Detect which cell encompasses the target text, then output its (X, Y) center coordinate. 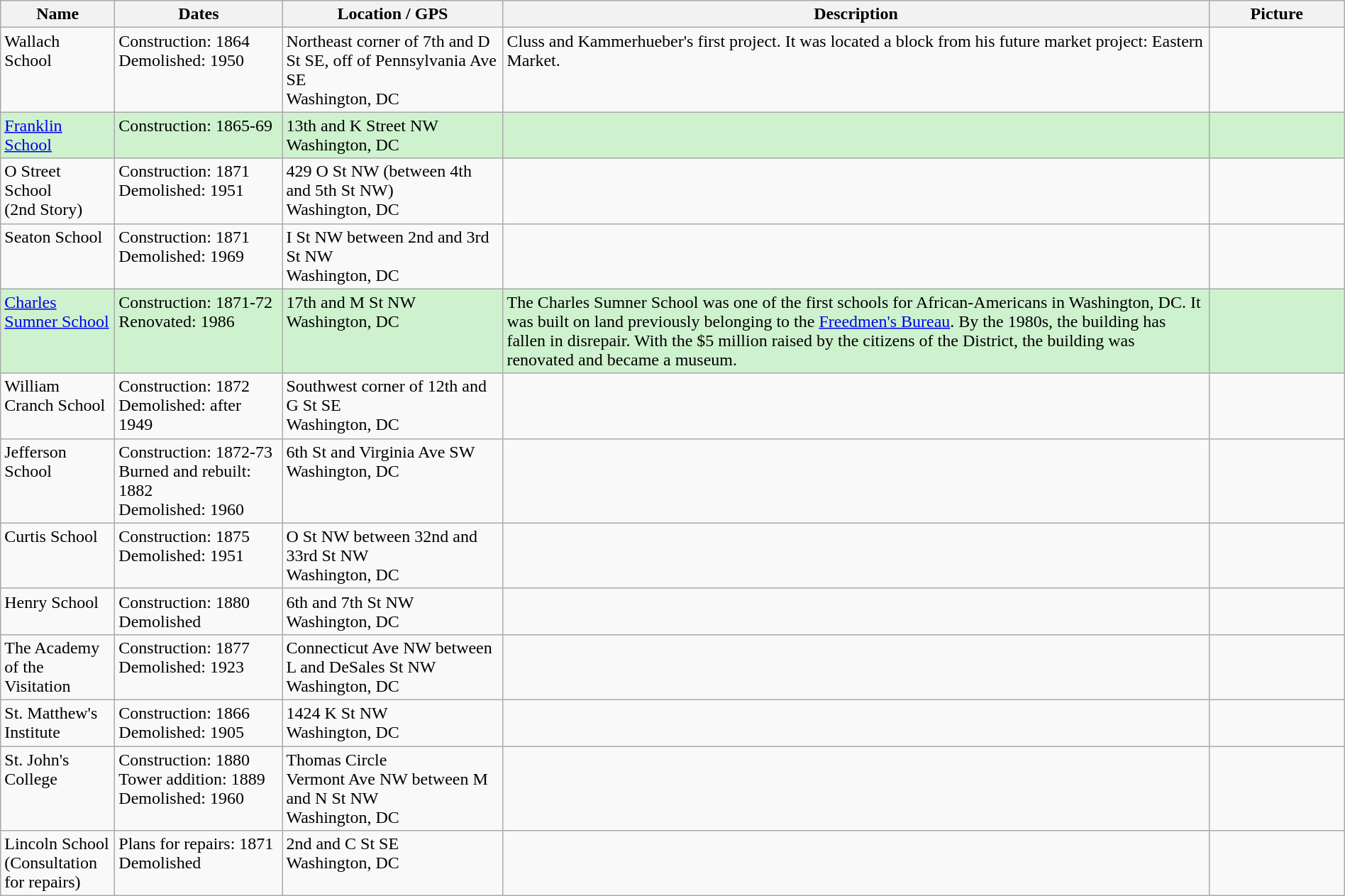
1424 K St NW Washington, DC (393, 722)
Construction: 1871 Demolished: 1969 (199, 256)
Franklin School (58, 135)
The Academy of the Visitation (58, 667)
O Street School(2nd Story) (58, 191)
Charles Sumner School (58, 331)
6th and 7th St NW Washington, DC (393, 612)
Wallach School (58, 70)
Construction: 1872 Demolished: after 1949 (199, 406)
William Cranch School (58, 406)
O St NW between 32nd and 33rd St NW Washington, DC (393, 555)
Dates (199, 14)
Southwest corner of 12th and G St SE Washington, DC (393, 406)
St. Matthew's Institute (58, 722)
Construction: 1864 Demolished: 1950 (199, 70)
Plans for repairs: 1871 Demolished (199, 863)
Construction: 1871-72 Renovated: 1986 (199, 331)
Thomas Circle Vermont Ave NW between M and N St NW Washington, DC (393, 789)
Henry School (58, 612)
Construction: 1872-73 Burned and rebuilt: 1882 Demolished: 1960 (199, 481)
2nd and C St SE Washington, DC (393, 863)
Cluss and Kammerhueber's first project. It was located a block from his future market project: Eastern Market. (856, 70)
13th and K Street NW Washington, DC (393, 135)
17th and M St NW Washington, DC (393, 331)
Lincoln School (Consultation for repairs) (58, 863)
Construction: 1877 Demolished: 1923 (199, 667)
Name (58, 14)
Description (856, 14)
Picture (1277, 14)
Construction: 1875 Demolished: 1951 (199, 555)
Northeast corner of 7th and D St SE, off of Pennsylvania Ave SE Washington, DC (393, 70)
Construction: 1871 Demolished: 1951 (199, 191)
6th St and Virginia Ave SW Washington, DC (393, 481)
Seaton School (58, 256)
Connecticut Ave NW between L and DeSales St NW Washington, DC (393, 667)
Construction: 1880 Tower addition: 1889 Demolished: 1960 (199, 789)
I St NW between 2nd and 3rd St NW Washington, DC (393, 256)
Construction: 1865-69 (199, 135)
Jefferson School (58, 481)
Construction: 1866Demolished: 1905 (199, 722)
Location / GPS (393, 14)
St. John's College (58, 789)
Construction: 1880 Demolished (199, 612)
429 O St NW (between 4th and 5th St NW) Washington, DC (393, 191)
Curtis School (58, 555)
